From the cell containing the given text, extract its center point as (x, y) coordinate. 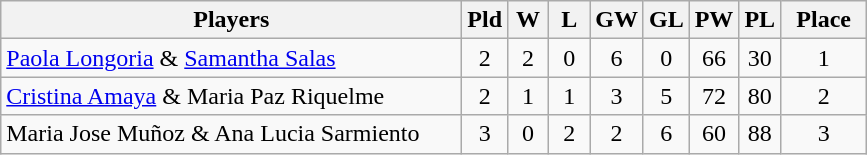
Place (824, 20)
Paola Longoria & Samantha Salas (232, 58)
Maria Jose Muñoz & Ana Lucia Sarmiento (232, 134)
GL (666, 20)
30 (760, 58)
88 (760, 134)
GW (617, 20)
72 (714, 96)
W (528, 20)
Cristina Amaya & Maria Paz Riquelme (232, 96)
66 (714, 58)
L (570, 20)
PL (760, 20)
5 (666, 96)
60 (714, 134)
80 (760, 96)
Players (232, 20)
Pld (485, 20)
PW (714, 20)
